Scan for the cell matching the given text and deliver its [X, Y] coordinate at center. 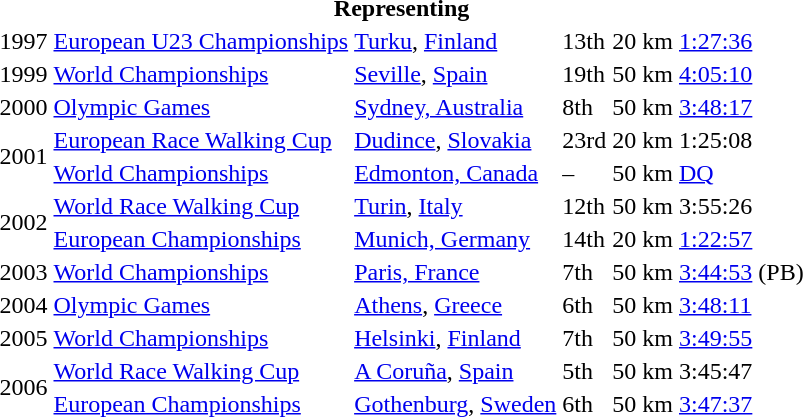
European Race Walking Cup [201, 140]
Munich, Germany [456, 239]
Paris, France [456, 272]
European U23 Championships [201, 41]
8th [584, 107]
– [584, 173]
Turku, Finland [456, 41]
Edmonton, Canada [456, 173]
5th [584, 371]
23rd [584, 140]
Athens, Greece [456, 305]
19th [584, 74]
A Coruña, Spain [456, 371]
Helsinki, Finland [456, 338]
Dudince, Slovakia [456, 140]
14th [584, 239]
European Championships [201, 239]
Sydney, Australia [456, 107]
12th [584, 206]
Seville, Spain [456, 74]
6th [584, 305]
13th [584, 41]
Turin, Italy [456, 206]
